Identify which cell holds the provided text, then report its (X, Y) central coordinate. 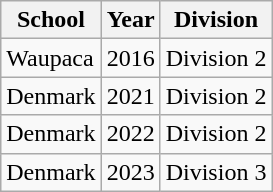
2016 (130, 58)
Waupaca (51, 58)
2023 (130, 172)
2022 (130, 134)
Division 3 (216, 172)
2021 (130, 96)
Division (216, 20)
Year (130, 20)
School (51, 20)
